Return the [X, Y] coordinate for the center point of the cell that contains the specified text.  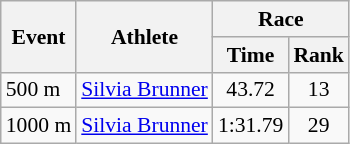
500 m [38, 90]
29 [318, 126]
Rank [318, 55]
43.72 [250, 90]
Event [38, 36]
1000 m [38, 126]
Time [250, 55]
Race [281, 19]
13 [318, 90]
Athlete [144, 36]
1:31.79 [250, 126]
